Capture the cell that displays the provided text and extract its [X, Y] central coordinate. 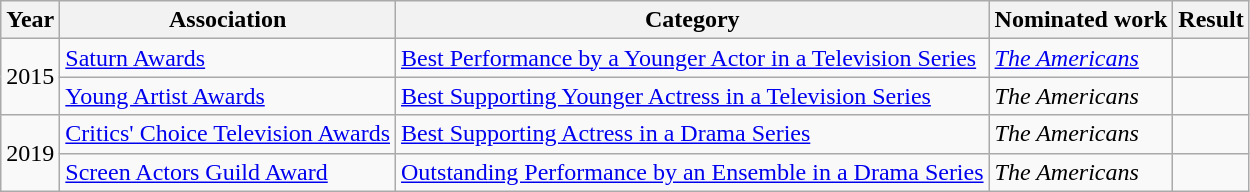
Result [1211, 20]
2015 [30, 77]
Category [693, 20]
Association [228, 20]
Best Supporting Younger Actress in a Television Series [693, 96]
Outstanding Performance by an Ensemble in a Drama Series [693, 172]
Best Performance by a Younger Actor in a Television Series [693, 58]
Year [30, 20]
2019 [30, 153]
Young Artist Awards [228, 96]
Critics' Choice Television Awards [228, 134]
Nominated work [1081, 20]
Best Supporting Actress in a Drama Series [693, 134]
Screen Actors Guild Award [228, 172]
Saturn Awards [228, 58]
